Capture the cell that displays the provided text and extract its [X, Y] central coordinate. 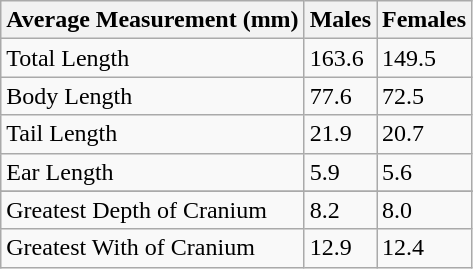
163.6 [340, 58]
5.6 [424, 172]
Tail Length [152, 134]
Average Measurement (mm) [152, 20]
77.6 [340, 96]
8.0 [424, 210]
5.9 [340, 172]
21.9 [340, 134]
12.4 [424, 248]
Greatest Depth of Cranium [152, 210]
Females [424, 20]
72.5 [424, 96]
12.9 [340, 248]
Total Length [152, 58]
149.5 [424, 58]
Males [340, 20]
Greatest With of Cranium [152, 248]
8.2 [340, 210]
Body Length [152, 96]
Ear Length [152, 172]
20.7 [424, 134]
